Search for the cell housing the specified text and yield its (x, y) center coordinate. 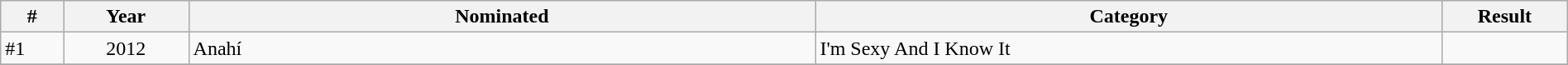
2012 (126, 48)
Year (126, 17)
# (32, 17)
I'm Sexy And I Know It (1129, 48)
Nominated (502, 17)
Anahí (502, 48)
Result (1505, 17)
#1 (32, 48)
Category (1129, 17)
